Extract the (X, Y) coordinate from the center of the cell holding the provided text.  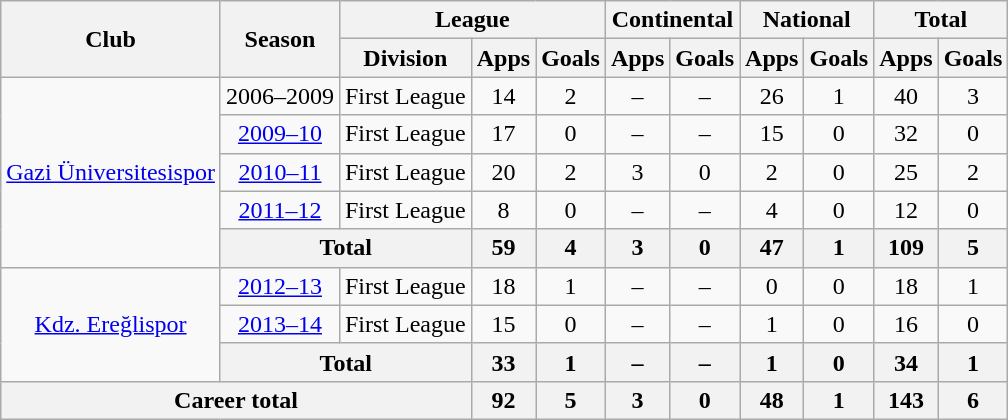
League (472, 20)
6 (973, 400)
59 (503, 248)
32 (906, 134)
34 (906, 362)
2010–11 (280, 172)
16 (906, 324)
40 (906, 96)
2013–14 (280, 324)
20 (503, 172)
Division (405, 58)
17 (503, 134)
2011–12 (280, 210)
National (807, 20)
92 (503, 400)
Season (280, 39)
Continental (672, 20)
2006–2009 (280, 96)
Gazi Üniversitesispor (111, 172)
Career total (236, 400)
143 (906, 400)
Kdz. Ereğlispor (111, 324)
2009–10 (280, 134)
14 (503, 96)
109 (906, 248)
8 (503, 210)
25 (906, 172)
2012–13 (280, 286)
33 (503, 362)
48 (772, 400)
47 (772, 248)
26 (772, 96)
12 (906, 210)
Club (111, 39)
